Determine the (X, Y) coordinate at the center of the cell enclosing the given text.  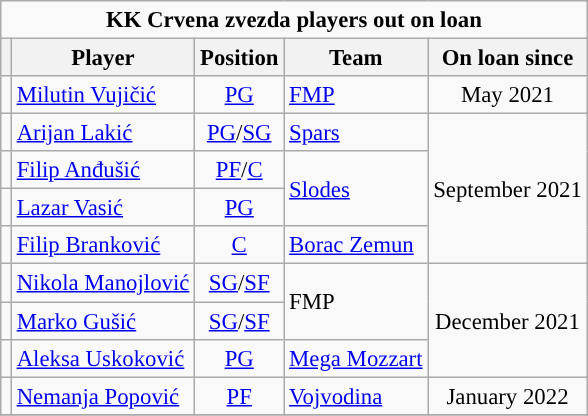
December 2021 (508, 320)
PG/SG (240, 133)
Marko Gušić (102, 321)
Aleksa Uskoković (102, 358)
Position (240, 58)
September 2021 (508, 189)
Milutin Vujičić (102, 95)
Arijan Lakić (102, 133)
January 2022 (508, 396)
Nikola Manojlović (102, 283)
Slodes (356, 188)
On loan since (508, 58)
Filip Anđušić (102, 170)
May 2021 (508, 95)
C (240, 245)
Nemanja Popović (102, 396)
PF/C (240, 170)
Filip Branković (102, 245)
Borac Zemun (356, 245)
Spars (356, 133)
Vojvodina (356, 396)
PF (240, 396)
Lazar Vasić (102, 208)
Team (356, 58)
Mega Mozzart (356, 358)
Player (102, 58)
KK Crvena zvezda players out on loan (294, 20)
